Search for the cell housing the specified text and yield its [x, y] center coordinate. 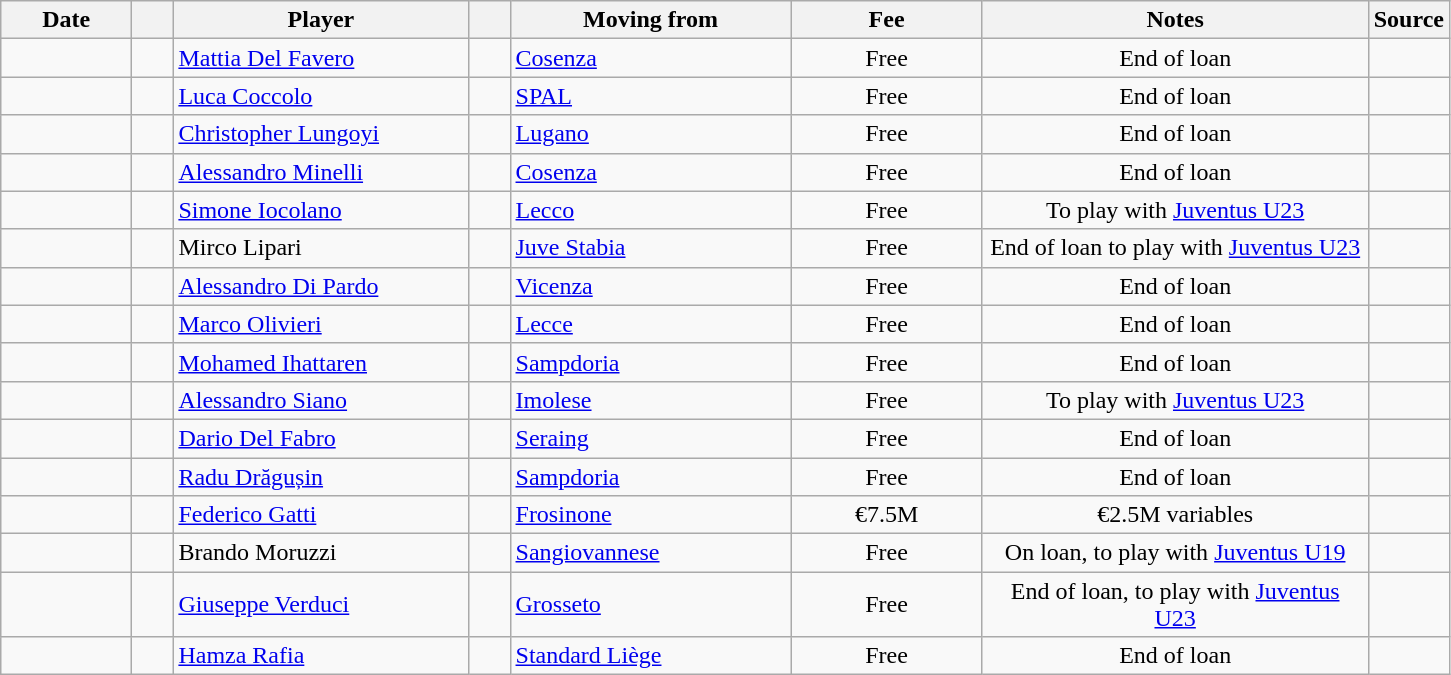
Simone Iocolano [321, 210]
Player [321, 20]
Radu Drăgușin [321, 477]
Brando Moruzzi [321, 553]
Alessandro Siano [321, 400]
€2.5M variables [1175, 515]
Moving from [650, 20]
Mirco Lipari [321, 248]
Christopher Lungoyi [321, 134]
Juve Stabia [650, 248]
Federico Gatti [321, 515]
Fee [886, 20]
Lecce [650, 324]
Grosseto [650, 604]
Lugano [650, 134]
Frosinone [650, 515]
Mattia Del Favero [321, 58]
Alessandro Minelli [321, 172]
Lecco [650, 210]
Standard Liège [650, 656]
€7.5M [886, 515]
Giuseppe Verduci [321, 604]
Marco Olivieri [321, 324]
Imolese [650, 400]
Hamza Rafia [321, 656]
Vicenza [650, 286]
Mohamed Ihattaren [321, 362]
Date [66, 20]
On loan, to play with Juventus U19 [1175, 553]
Source [1408, 20]
Dario Del Fabro [321, 438]
Seraing [650, 438]
End of loan to play with Juventus U23 [1175, 248]
Alessandro Di Pardo [321, 286]
Notes [1175, 20]
Luca Coccolo [321, 96]
SPAL [650, 96]
End of loan, to play with Juventus U23 [1175, 604]
Sangiovannese [650, 553]
